Extract the (x, y) coordinate from the center of the cell holding the provided text.  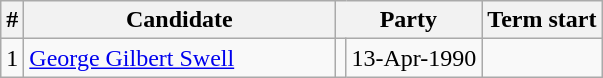
Party (408, 20)
Term start (542, 20)
# (12, 20)
13-Apr-1990 (414, 58)
George Gilbert Swell (180, 58)
1 (12, 58)
Candidate (180, 20)
